Find where the given text appears and provide that cell's center as (X, Y) coordinate. 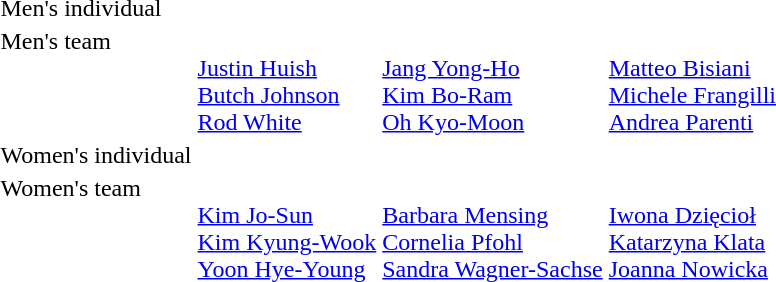
Justin HuishButch JohnsonRod White (287, 82)
Jang Yong-HoKim Bo-RamOh Kyo-Moon (492, 82)
